Locate the cell with the specified text and output its [x, y] center coordinate. 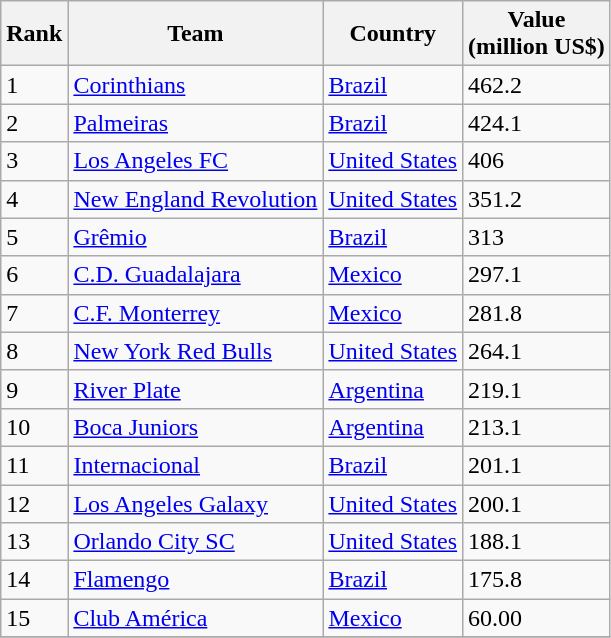
6 [34, 275]
River Plate [196, 389]
Grêmio [196, 237]
10 [34, 427]
New England Revolution [196, 199]
Club América [196, 618]
7 [34, 313]
Value(million US$) [537, 34]
12 [34, 503]
Team [196, 34]
Internacional [196, 465]
462.2 [537, 85]
264.1 [537, 351]
2 [34, 123]
281.8 [537, 313]
219.1 [537, 389]
60.00 [537, 618]
200.1 [537, 503]
297.1 [537, 275]
Boca Juniors [196, 427]
Los Angeles FC [196, 161]
213.1 [537, 427]
175.8 [537, 580]
14 [34, 580]
201.1 [537, 465]
Rank [34, 34]
9 [34, 389]
Orlando City SC [196, 542]
Los Angeles Galaxy [196, 503]
Corinthians [196, 85]
New York Red Bulls [196, 351]
8 [34, 351]
4 [34, 199]
351.2 [537, 199]
424.1 [537, 123]
13 [34, 542]
15 [34, 618]
188.1 [537, 542]
Country [393, 34]
Flamengo [196, 580]
C.F. Monterrey [196, 313]
3 [34, 161]
5 [34, 237]
11 [34, 465]
406 [537, 161]
C.D. Guadalajara [196, 275]
313 [537, 237]
Palmeiras [196, 123]
1 [34, 85]
